From the cell containing the given text, extract its center point as (x, y) coordinate. 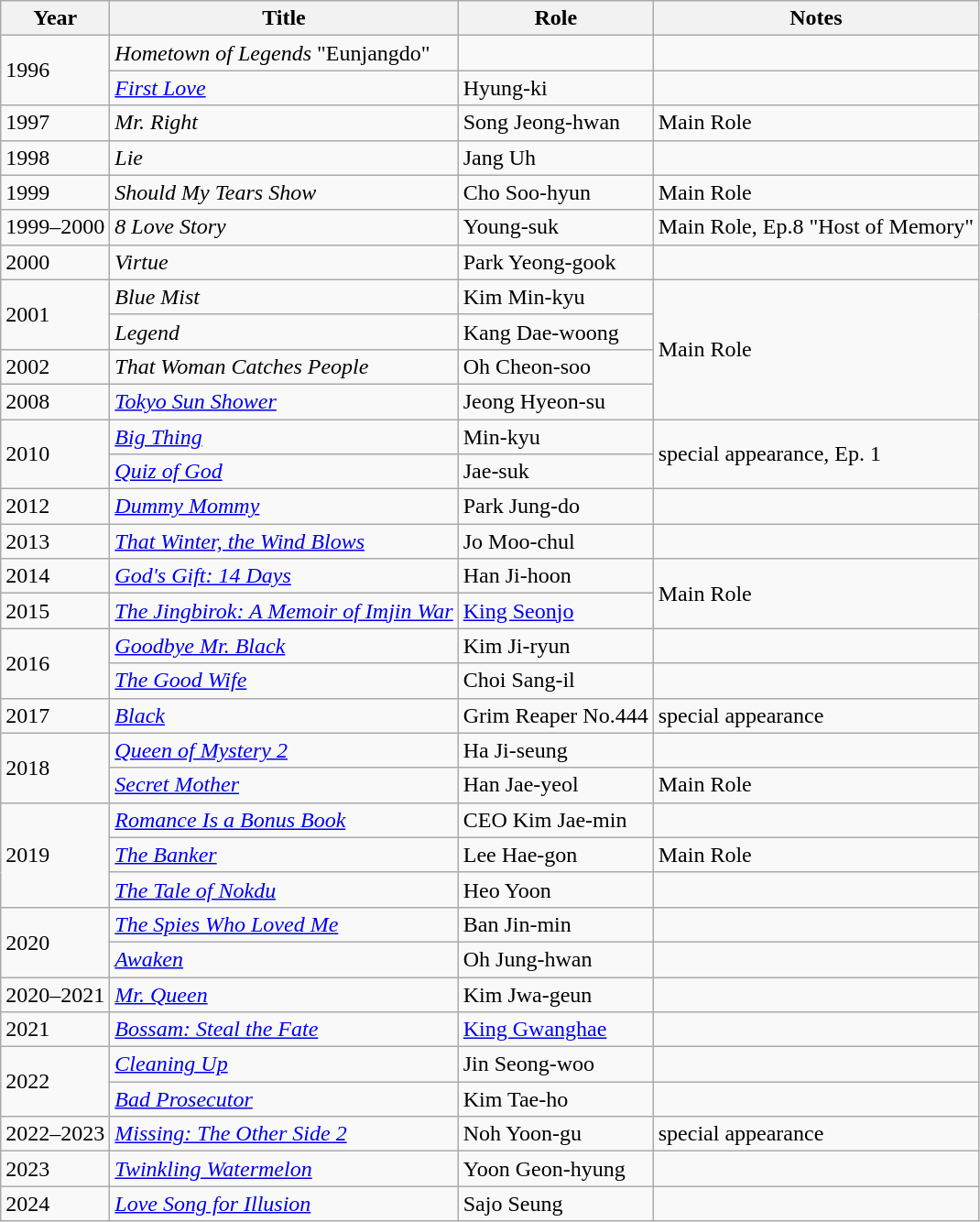
Jang Uh (555, 158)
Kim Tae-ho (555, 1099)
1999 (55, 192)
Mr. Queen (284, 994)
2020–2021 (55, 994)
Jeong Hyeon-su (555, 401)
Big Thing (284, 437)
Lee Hae-gon (555, 855)
Park Jung-do (555, 507)
Kim Jwa-geun (555, 994)
2022 (55, 1082)
1998 (55, 158)
2016 (55, 663)
Grim Reaper No.444 (555, 715)
2000 (55, 262)
Young-suk (555, 227)
2017 (55, 715)
Tokyo Sun Shower (284, 401)
First Love (284, 88)
Ban Jin-min (555, 924)
Role (555, 18)
Han Ji-hoon (555, 576)
2021 (55, 1030)
Jae-suk (555, 472)
2022–2023 (55, 1134)
Dummy Mommy (284, 507)
Blue Mist (284, 297)
Noh Yoon-gu (555, 1134)
8 Love Story (284, 227)
Han Jae-yeol (555, 785)
2023 (55, 1169)
Heo Yoon (555, 889)
Legend (284, 332)
Kang Dae-woong (555, 332)
2015 (55, 611)
Year (55, 18)
2014 (55, 576)
Oh Jung-hwan (555, 959)
Should My Tears Show (284, 192)
Jin Seong-woo (555, 1064)
Min-kyu (555, 437)
2012 (55, 507)
That Winter, the Wind Blows (284, 541)
2024 (55, 1204)
Queen of Mystery 2 (284, 750)
Secret Mother (284, 785)
Romance Is a Bonus Book (284, 820)
Virtue (284, 262)
Kim Min-kyu (555, 297)
The Banker (284, 855)
The Jingbirok: A Memoir of Imjin War (284, 611)
Cho Soo-hyun (555, 192)
Black (284, 715)
God's Gift: 14 Days (284, 576)
2018 (55, 768)
1996 (55, 71)
The Tale of Nokdu (284, 889)
Cleaning Up (284, 1064)
That Woman Catches People (284, 366)
Goodbye Mr. Black (284, 646)
King Gwanghae (555, 1030)
Park Yeong-gook (555, 262)
Title (284, 18)
2002 (55, 366)
Missing: The Other Side 2 (284, 1134)
The Spies Who Loved Me (284, 924)
Lie (284, 158)
Oh Cheon-soo (555, 366)
Twinkling Watermelon (284, 1169)
Mr. Right (284, 123)
2020 (55, 942)
Notes (815, 18)
Love Song for Illusion (284, 1204)
2008 (55, 401)
The Good Wife (284, 681)
Bossam: Steal the Fate (284, 1030)
Choi Sang-il (555, 681)
Quiz of God (284, 472)
1997 (55, 123)
Jo Moo-chul (555, 541)
Sajo Seung (555, 1204)
King Seonjo (555, 611)
2010 (55, 454)
2001 (55, 314)
Kim Ji-ryun (555, 646)
CEO Kim Jae-min (555, 820)
Ha Ji-seung (555, 750)
1999–2000 (55, 227)
Hometown of Legends "Eunjangdo" (284, 53)
Yoon Geon-hyung (555, 1169)
2013 (55, 541)
Hyung-ki (555, 88)
2019 (55, 855)
Bad Prosecutor (284, 1099)
special appearance, Ep. 1 (815, 454)
Main Role, Ep.8 "Host of Memory" (815, 227)
Song Jeong-hwan (555, 123)
Awaken (284, 959)
